Identify which cell holds the provided text, then report its (x, y) central coordinate. 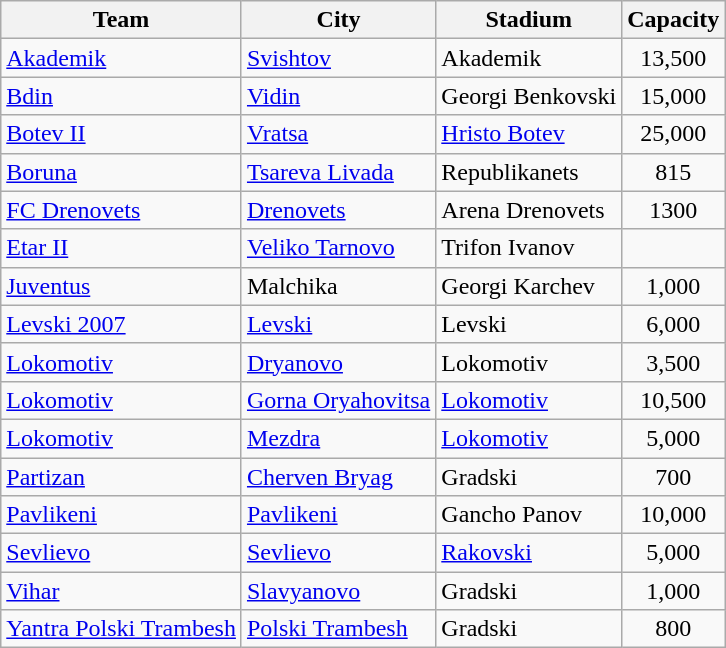
Etar II (122, 248)
Vihar (122, 591)
Levski 2007 (122, 324)
Svishtov (338, 58)
Gancho Panov (529, 515)
Tsareva Livada (338, 172)
FC Drenovets (122, 210)
800 (674, 629)
1300 (674, 210)
10,000 (674, 515)
Drenovets (338, 210)
Polski Trambesh (338, 629)
City (338, 20)
Vidin (338, 96)
Stadium (529, 20)
700 (674, 477)
3,500 (674, 362)
13,500 (674, 58)
Gorna Oryahovitsa (338, 400)
Bdin (122, 96)
Capacity (674, 20)
Arena Drenovets (529, 210)
Georgi Benkovski (529, 96)
6,000 (674, 324)
Slavyanovo (338, 591)
Mezdra (338, 438)
Vratsa (338, 134)
Botev II (122, 134)
Juventus (122, 286)
Veliko Tarnovo (338, 248)
Boruna (122, 172)
815 (674, 172)
Team (122, 20)
Rakovski (529, 553)
Malchika (338, 286)
Partizan (122, 477)
Trifon Ivanov (529, 248)
Dryanovo (338, 362)
Cherven Bryag (338, 477)
Georgi Karchev (529, 286)
25,000 (674, 134)
Republikanets (529, 172)
Hristo Botev (529, 134)
10,500 (674, 400)
Yantra Polski Trambesh (122, 629)
15,000 (674, 96)
